Return (X, Y) of the center of cell containing provided text 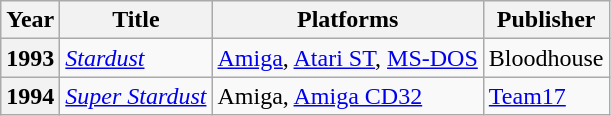
Publisher (546, 20)
Bloodhouse (546, 58)
Amiga, Amiga CD32 (348, 96)
Team17 (546, 96)
1993 (30, 58)
Super Stardust (136, 96)
Stardust (136, 58)
Amiga, Atari ST, MS-DOS (348, 58)
Year (30, 20)
1994 (30, 96)
Title (136, 20)
Platforms (348, 20)
